Detect which cell encompasses the target text, then output its (X, Y) center coordinate. 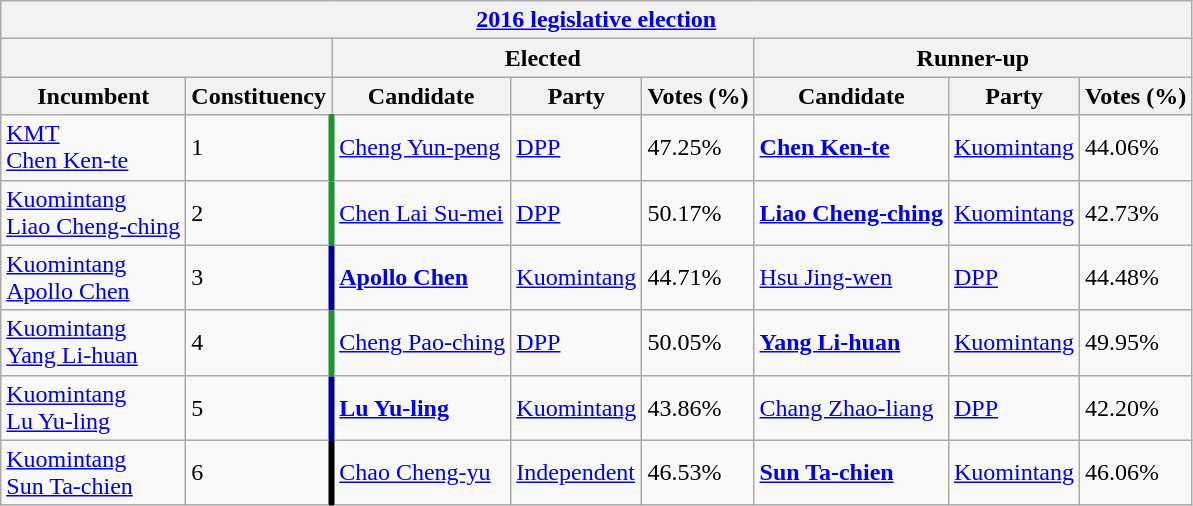
KuomintangSun Ta-chien (94, 472)
Chang Zhao-liang (851, 408)
Incumbent (94, 96)
47.25% (698, 148)
6 (259, 472)
49.95% (1136, 342)
2016 legislative election (596, 20)
1 (259, 148)
Cheng Pao-ching (422, 342)
Apollo Chen (422, 278)
KuomintangLu Yu-ling (94, 408)
Lu Yu-ling (422, 408)
44.71% (698, 278)
Chen Lai Su-mei (422, 212)
KuomintangApollo Chen (94, 278)
KuomintangYang Li-huan (94, 342)
Yang Li-huan (851, 342)
Cheng Yun-peng (422, 148)
42.73% (1136, 212)
43.86% (698, 408)
Chao Cheng-yu (422, 472)
Sun Ta-chien (851, 472)
50.05% (698, 342)
46.06% (1136, 472)
Elected (544, 58)
3 (259, 278)
42.20% (1136, 408)
Chen Ken-te (851, 148)
44.06% (1136, 148)
KMTChen Ken-te (94, 148)
Hsu Jing-wen (851, 278)
44.48% (1136, 278)
5 (259, 408)
Constituency (259, 96)
46.53% (698, 472)
Independent (576, 472)
Runner-up (973, 58)
Liao Cheng-ching (851, 212)
50.17% (698, 212)
KuomintangLiao Cheng-ching (94, 212)
2 (259, 212)
4 (259, 342)
